Return [x, y] of the center of cell containing provided text 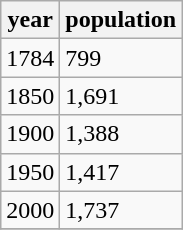
799 [121, 58]
year [30, 20]
population [121, 20]
1850 [30, 96]
1900 [30, 134]
2000 [30, 210]
1784 [30, 58]
1,737 [121, 210]
1,417 [121, 172]
1950 [30, 172]
1,388 [121, 134]
1,691 [121, 96]
